Pinpoint the cell where the given text exists, returning its [x, y] midpoint coordinate. 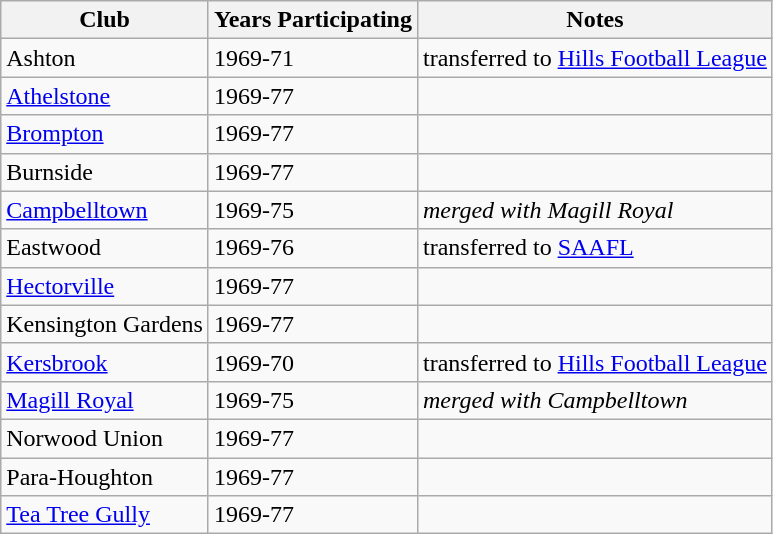
Para-Houghton [105, 477]
Eastwood [105, 248]
Notes [594, 20]
Years Participating [312, 20]
Tea Tree Gully [105, 515]
Norwood Union [105, 438]
Club [105, 20]
Kensington Gardens [105, 324]
Kersbrook [105, 362]
transferred to SAAFL [594, 248]
Brompton [105, 134]
1969-71 [312, 58]
merged with Magill Royal [594, 210]
Hectorville [105, 286]
1969-76 [312, 248]
Ashton [105, 58]
Campbelltown [105, 210]
Burnside [105, 172]
merged with Campbelltown [594, 400]
Athelstone [105, 96]
1969-70 [312, 362]
Magill Royal [105, 400]
